Scan for the cell matching the given text and deliver its [x, y] coordinate at center. 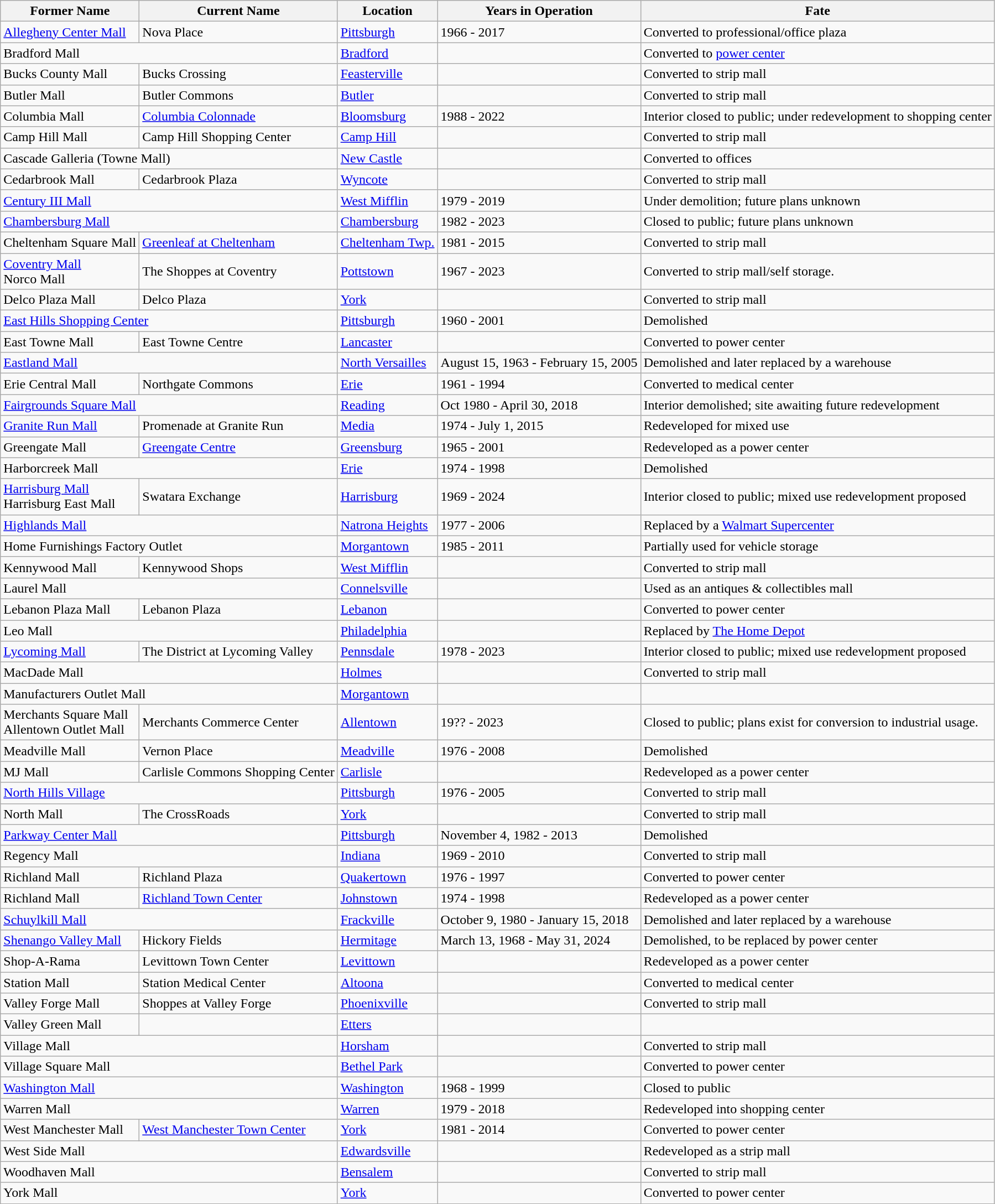
Demolished, to be replaced by power center [817, 940]
Meadville Mall [70, 751]
Carlisle Commons Shopping Center [238, 772]
Meadville [387, 751]
Cedarbrook Mall [70, 179]
Greensburg [387, 447]
Redeveloped into shopping center [817, 1109]
Interior closed to public; under redevelopment to shopping center [817, 116]
Vernon Place [238, 751]
Converted to strip mall/self storage. [817, 271]
Quakertown [387, 877]
Closed to public [817, 1088]
Harrisburg MallHarrisburg East Mall [70, 497]
Harrisburg [387, 497]
Washington Mall [169, 1088]
1978 - 2023 [539, 652]
The CrossRoads [238, 814]
Under demolition; future plans unknown [817, 200]
Wyncote [387, 179]
West Manchester Town Center [238, 1130]
1976 - 2005 [539, 793]
Northgate Commons [238, 384]
Camp Hill Shopping Center [238, 137]
Camp Hill Mall [70, 137]
Shop-A-Rama [70, 961]
West Manchester Mall [70, 1130]
1967 - 2023 [539, 271]
Butler [387, 95]
York Mall [169, 1193]
Station Medical Center [238, 982]
Highlands Mall [169, 525]
Greengate Centre [238, 447]
Bradford [387, 53]
March 13, 1968 - May 31, 2024 [539, 940]
19?? - 2023 [539, 723]
October 9, 1980 - January 15, 2018 [539, 919]
Richland Plaza [238, 877]
Former Name [70, 11]
Phoenixville [387, 1004]
Valley Forge Mall [70, 1004]
Chambersburg [387, 221]
Levittown [387, 961]
East Towne Mall [70, 342]
Redeveloped as a strip mall [817, 1151]
Frackville [387, 919]
Butler Commons [238, 95]
Years in Operation [539, 11]
Harborcreek Mall [169, 468]
Erie Central Mall [70, 384]
Lebanon [387, 609]
North Hills Village [169, 793]
Schuylkill Mall [169, 919]
Washington [387, 1088]
Bradford Mall [169, 53]
Replaced by a Walmart Supercenter [817, 525]
Natrona Heights [387, 525]
The District at Lycoming Valley [238, 652]
North Versailles [387, 363]
1977 - 2006 [539, 525]
MacDade Mall [169, 673]
Station Mall [70, 982]
Delco Plaza [238, 300]
Swatara Exchange [238, 497]
Interior demolished; site awaiting future redevelopment [817, 405]
1976 - 2008 [539, 751]
1981 - 2014 [539, 1130]
1976 - 1997 [539, 877]
Allegheny Center Mall [70, 32]
Altoona [387, 982]
Holmes [387, 673]
Pennsdale [387, 652]
Reading [387, 405]
Promenade at Granite Run [238, 426]
Cheltenham Square Mall [70, 242]
Coventry MallNorco Mall [70, 271]
East Towne Centre [238, 342]
1974 - July 1, 2015 [539, 426]
Warren Mall [169, 1109]
1966 - 2017 [539, 32]
Richland Town Center [238, 898]
Redeveloped for mixed use [817, 426]
North Mall [70, 814]
Butler Mall [70, 95]
Allentown [387, 723]
Etters [387, 1025]
1969 - 2024 [539, 497]
Location [387, 11]
West Side Mall [169, 1151]
Camp Hill [387, 137]
Edwardsville [387, 1151]
Feasterville [387, 74]
Connelsville [387, 588]
Levittown Town Center [238, 961]
Current Name [238, 11]
Village Mall [169, 1046]
Cedarbrook Plaza [238, 179]
November 4, 1982 - 2013 [539, 835]
Hickory Fields [238, 940]
Merchants Square MallAllentown Outlet Mall [70, 723]
Media [387, 426]
MJ Mall [70, 772]
Leo Mall [169, 630]
Parkway Center Mall [169, 835]
Bucks Crossing [238, 74]
Greengate Mall [70, 447]
Carlisle [387, 772]
The Shoppes at Coventry [238, 271]
Horsham [387, 1046]
Lebanon Plaza Mall [70, 609]
New Castle [387, 158]
August 15, 1963 - February 15, 2005 [539, 363]
Regency Mall [169, 856]
1965 - 2001 [539, 447]
1979 - 2019 [539, 200]
1960 - 2001 [539, 321]
Oct 1980 - April 30, 2018 [539, 405]
Kennywood Shops [238, 567]
Delco Plaza Mall [70, 300]
Warren [387, 1109]
Merchants Commerce Center [238, 723]
Village Square Mall [169, 1067]
Columbia Mall [70, 116]
Indiana [387, 856]
Converted to professional/office plaza [817, 32]
Lebanon Plaza [238, 609]
Bucks County Mall [70, 74]
Home Furnishings Factory Outlet [169, 546]
Greenleaf at Cheltenham [238, 242]
Lancaster [387, 342]
1969 - 2010 [539, 856]
1979 - 2018 [539, 1109]
1985 - 2011 [539, 546]
Pottstown [387, 271]
1968 - 1999 [539, 1088]
1961 - 1994 [539, 384]
Lycoming Mall [70, 652]
Valley Green Mall [70, 1025]
Fairgrounds Square Mall [169, 405]
Fate [817, 11]
Johnstown [387, 898]
1982 - 2023 [539, 221]
Hermitage [387, 940]
Nova Place [238, 32]
Chambersburg Mall [169, 221]
Converted to offices [817, 158]
1988 - 2022 [539, 116]
Columbia Colonnade [238, 116]
Cascade Galleria (Towne Mall) [169, 158]
Replaced by The Home Depot [817, 630]
Closed to public; plans exist for conversion to industrial usage. [817, 723]
Woodhaven Mall [169, 1172]
Closed to public; future plans unknown [817, 221]
Shenango Valley Mall [70, 940]
Granite Run Mall [70, 426]
Bensalem [387, 1172]
Bethel Park [387, 1067]
Manufacturers Outlet Mall [169, 694]
Used as an antiques & collectibles mall [817, 588]
East Hills Shopping Center [169, 321]
Shoppes at Valley Forge [238, 1004]
Century III Mall [169, 200]
Eastland Mall [169, 363]
Philadelphia [387, 630]
Partially used for vehicle storage [817, 546]
Laurel Mall [169, 588]
Cheltenham Twp. [387, 242]
Kennywood Mall [70, 567]
Bloomsburg [387, 116]
1981 - 2015 [539, 242]
